Detect which cell encompasses the target text, then output its (X, Y) center coordinate. 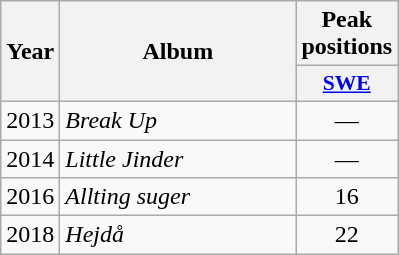
SWE (347, 84)
Hejdå (178, 235)
Peak positions (347, 34)
2013 (30, 120)
2016 (30, 197)
Year (30, 52)
22 (347, 235)
16 (347, 197)
Allting suger (178, 197)
Little Jinder (178, 159)
2018 (30, 235)
Break Up (178, 120)
Album (178, 52)
2014 (30, 159)
